Pinpoint the cell where the given text exists, returning its (x, y) midpoint coordinate. 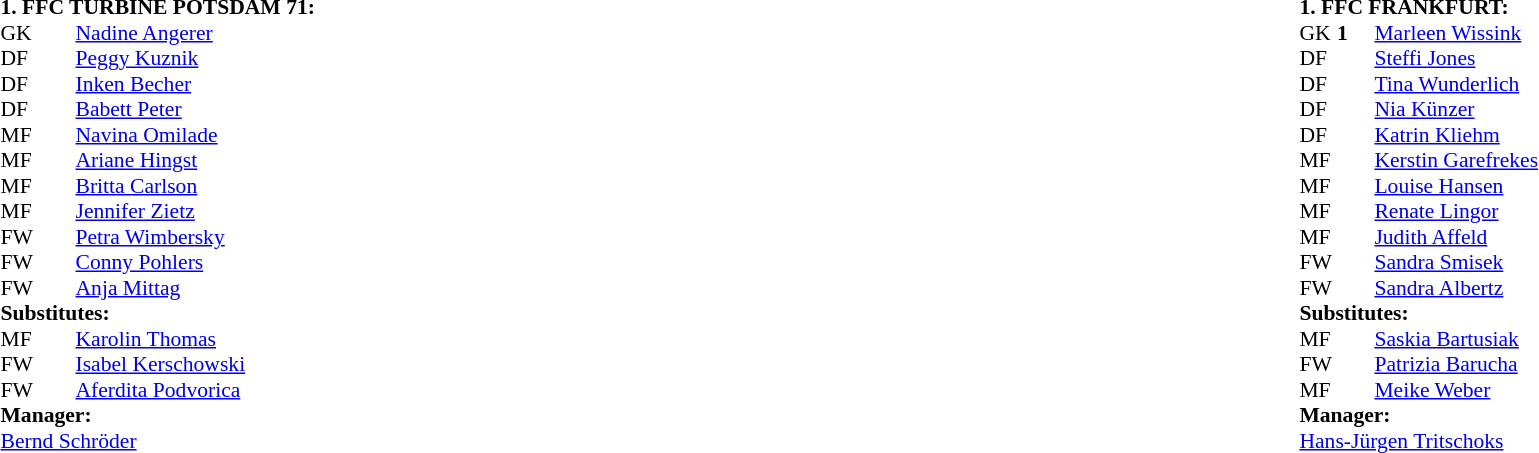
Marleen Wissink (1456, 33)
Isabel Kerschowski (196, 365)
Patrizia Barucha (1456, 365)
Peggy Kuznik (196, 59)
Babett Peter (196, 109)
Judith Affeld (1456, 237)
Inken Becher (196, 84)
Tina Wunderlich (1456, 84)
Petra Wimbersky (196, 237)
Katrin Kliehm (1456, 135)
Nia Künzer (1456, 109)
Saskia Bartusiak (1456, 339)
Ariane Hingst (196, 161)
Aferdita Podvorica (196, 390)
Britta Carlson (196, 186)
Steffi Jones (1456, 59)
Nadine Angerer (196, 33)
Sandra Smisek (1456, 263)
Louise Hansen (1456, 186)
Anja Mittag (196, 288)
Karolin Thomas (196, 339)
Jennifer Zietz (196, 211)
Navina Omilade (196, 135)
1 (1356, 33)
Kerstin Garefrekes (1456, 161)
Renate Lingor (1456, 211)
Conny Pohlers (196, 263)
Sandra Albertz (1456, 288)
Meike Weber (1456, 390)
